Return (x, y) of the center of cell containing provided text 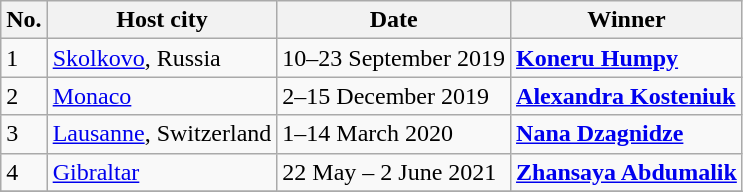
1–14 March 2020 (394, 134)
Alexandra Kosteniuk (627, 96)
2 (24, 96)
Date (394, 20)
Winner (627, 20)
Gibraltar (162, 172)
Skolkovo, Russia (162, 58)
2–15 December 2019 (394, 96)
Nana Dzagnidze (627, 134)
10–23 September 2019 (394, 58)
Monaco (162, 96)
No. (24, 20)
22 May – 2 June 2021 (394, 172)
1 (24, 58)
Zhansaya Abdumalik (627, 172)
Koneru Humpy (627, 58)
4 (24, 172)
3 (24, 134)
Lausanne, Switzerland (162, 134)
Host city (162, 20)
